From the cell containing the given text, extract its center point as (x, y) coordinate. 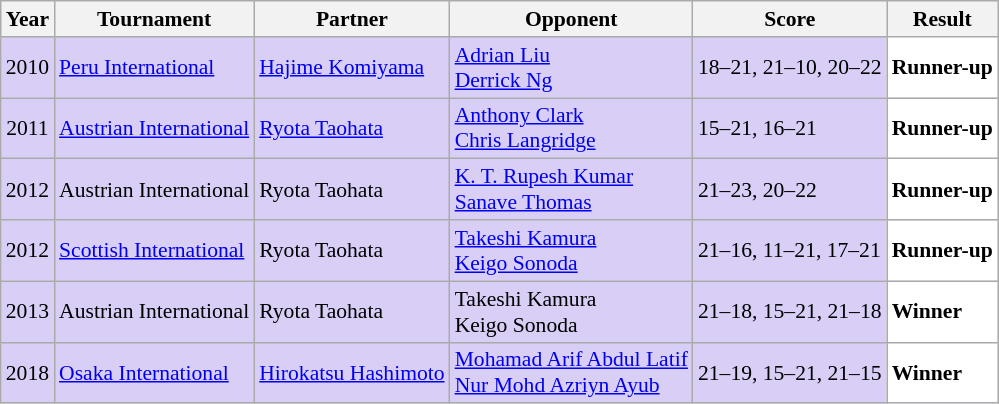
Scottish International (154, 250)
Adrian Liu Derrick Ng (572, 68)
2013 (28, 312)
2011 (28, 128)
Result (942, 19)
21–19, 15–21, 21–15 (790, 372)
Partner (352, 19)
21–23, 20–22 (790, 190)
Anthony Clark Chris Langridge (572, 128)
21–18, 15–21, 21–18 (790, 312)
Score (790, 19)
Peru International (154, 68)
Year (28, 19)
Opponent (572, 19)
15–21, 16–21 (790, 128)
Osaka International (154, 372)
2010 (28, 68)
K. T. Rupesh Kumar Sanave Thomas (572, 190)
2018 (28, 372)
Hajime Komiyama (352, 68)
Mohamad Arif Abdul Latif Nur Mohd Azriyn Ayub (572, 372)
Hirokatsu Hashimoto (352, 372)
18–21, 21–10, 20–22 (790, 68)
Tournament (154, 19)
21–16, 11–21, 17–21 (790, 250)
